Scan for the cell matching the given text and deliver its [X, Y] coordinate at center. 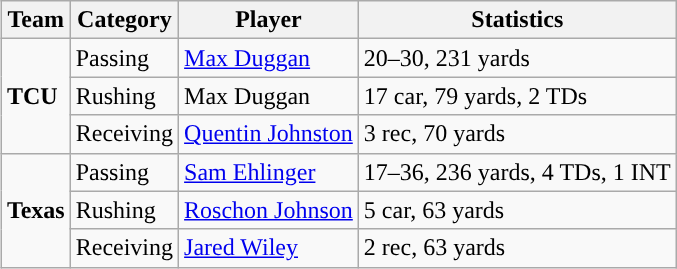
Quentin Johnston [269, 134]
17 car, 79 yards, 2 TDs [517, 96]
Statistics [517, 20]
Texas [36, 210]
17–36, 236 yards, 4 TDs, 1 INT [517, 172]
Team [36, 20]
3 rec, 70 yards [517, 134]
Player [269, 20]
TCU [36, 96]
5 car, 63 yards [517, 210]
Roschon Johnson [269, 210]
20–30, 231 yards [517, 58]
Category [124, 20]
2 rec, 63 yards [517, 248]
Sam Ehlinger [269, 172]
Jared Wiley [269, 248]
